Provide the (x, y) coordinate of the cell's center where the given text is located.  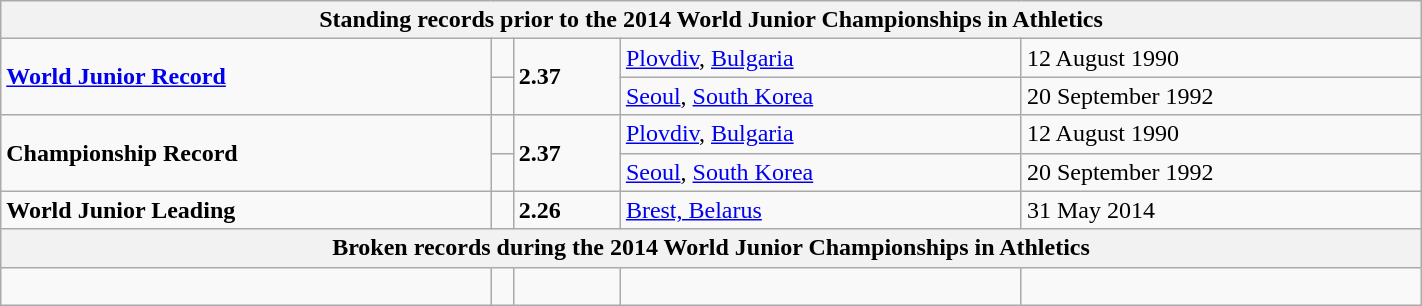
31 May 2014 (1221, 210)
Broken records during the 2014 World Junior Championships in Athletics (711, 248)
Standing records prior to the 2014 World Junior Championships in Athletics (711, 20)
Championship Record (246, 153)
Brest, Belarus (820, 210)
World Junior Leading (246, 210)
2.26 (566, 210)
World Junior Record (246, 77)
